Determine the (X, Y) coordinate at the center of the cell enclosing the given text.  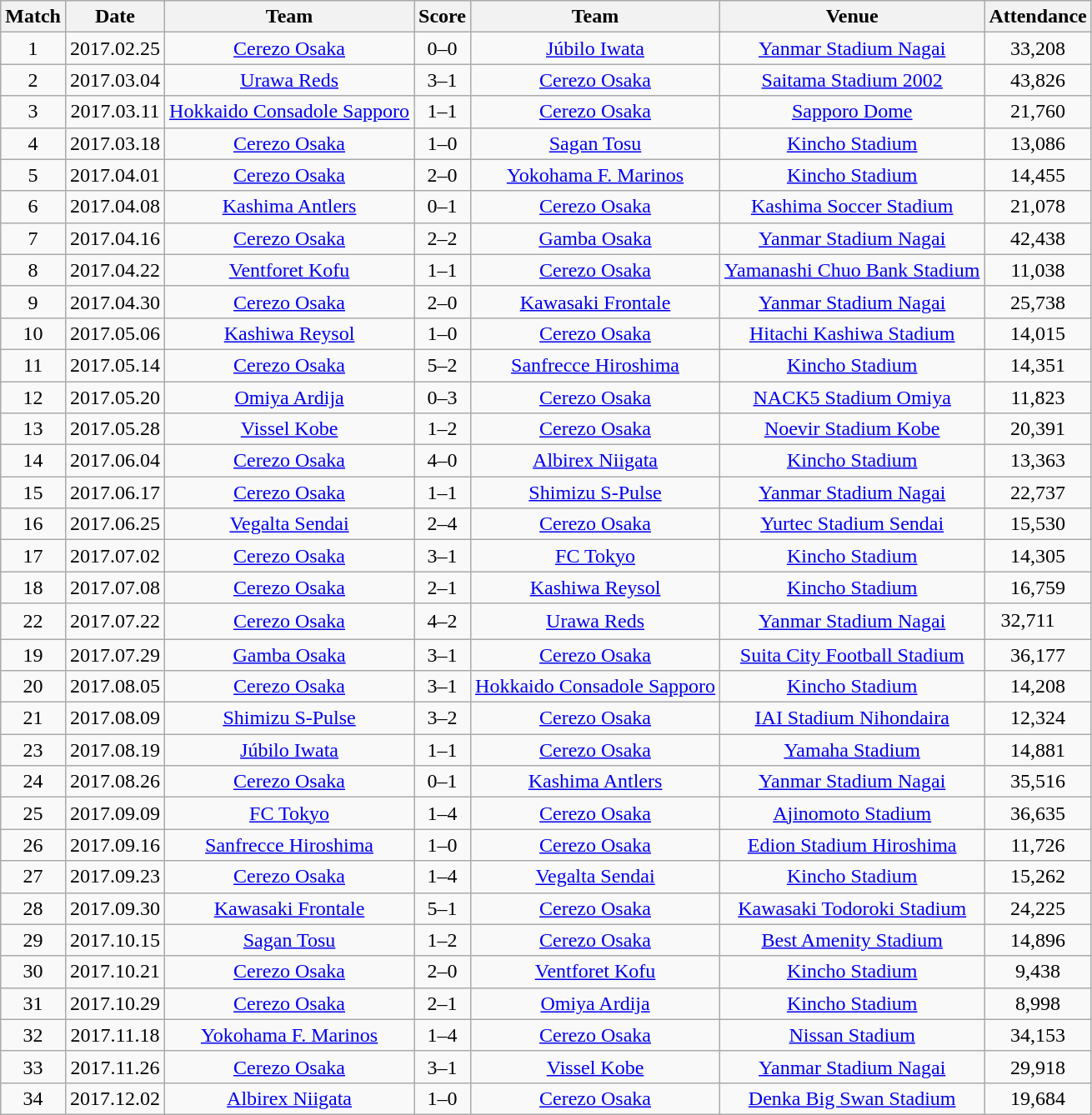
Kawasaki Todoroki Stadium (852, 908)
25 (33, 813)
8,998 (1038, 1003)
15,530 (1038, 524)
24 (33, 782)
2017.09.23 (115, 877)
23 (33, 750)
2017.07.08 (115, 587)
2017.05.28 (115, 429)
21,078 (1038, 207)
16 (33, 524)
20 (33, 687)
19 (33, 654)
2017.04.16 (115, 238)
2017.05.20 (115, 397)
17 (33, 556)
5–1 (443, 908)
2017.08.05 (115, 687)
27 (33, 877)
14,881 (1038, 750)
22 (33, 622)
13,086 (1038, 143)
3–2 (443, 718)
Noevir Stadium Kobe (852, 429)
Ajinomoto Stadium (852, 813)
25,738 (1038, 302)
3 (33, 112)
0–0 (443, 48)
2017.04.08 (115, 207)
Edion Stadium Hiroshima (852, 845)
4–0 (443, 461)
15 (33, 492)
29,918 (1038, 1067)
11,038 (1038, 270)
Sapporo Dome (852, 112)
36,177 (1038, 654)
14,896 (1038, 940)
Nissan Stadium (852, 1035)
Yurtec Stadium Sendai (852, 524)
4 (33, 143)
2017.10.21 (115, 972)
2017.06.04 (115, 461)
2017.08.26 (115, 782)
14,208 (1038, 687)
2017.07.29 (115, 654)
43,826 (1038, 80)
22,737 (1038, 492)
2017.10.29 (115, 1003)
26 (33, 845)
10 (33, 333)
33,208 (1038, 48)
2017.09.30 (115, 908)
2017.09.09 (115, 813)
12 (33, 397)
11,726 (1038, 845)
Match (33, 17)
0–3 (443, 397)
Score (443, 17)
2017.02.25 (115, 48)
13 (33, 429)
35,516 (1038, 782)
32,711 (1038, 622)
2017.10.15 (115, 940)
Best Amenity Stadium (852, 940)
9 (33, 302)
2017.03.11 (115, 112)
2017.07.02 (115, 556)
33 (33, 1067)
2017.12.02 (115, 1098)
Saitama Stadium 2002 (852, 80)
28 (33, 908)
2017.08.19 (115, 750)
24,225 (1038, 908)
5 (33, 175)
2017.05.14 (115, 365)
Date (115, 17)
8 (33, 270)
2017.11.26 (115, 1067)
31 (33, 1003)
1 (33, 48)
2017.05.06 (115, 333)
21 (33, 718)
2–2 (443, 238)
30 (33, 972)
15,262 (1038, 877)
20,391 (1038, 429)
14,305 (1038, 556)
Venue (852, 17)
7 (33, 238)
NACK5 Stadium Omiya (852, 397)
14,455 (1038, 175)
Kashima Soccer Stadium (852, 207)
2017.03.04 (115, 80)
Suita City Football Stadium (852, 654)
19,684 (1038, 1098)
2017.08.09 (115, 718)
12,324 (1038, 718)
Yamanashi Chuo Bank Stadium (852, 270)
Denka Big Swan Stadium (852, 1098)
Yamaha Stadium (852, 750)
2017.09.16 (115, 845)
11,823 (1038, 397)
2017.04.01 (115, 175)
16,759 (1038, 587)
13,363 (1038, 461)
2–4 (443, 524)
14,015 (1038, 333)
2017.07.22 (115, 622)
2017.06.17 (115, 492)
14 (33, 461)
14,351 (1038, 365)
21,760 (1038, 112)
18 (33, 587)
Hitachi Kashiwa Stadium (852, 333)
IAI Stadium Nihondaira (852, 718)
34 (33, 1098)
36,635 (1038, 813)
2017.04.22 (115, 270)
2017.06.25 (115, 524)
2017.03.18 (115, 143)
4–2 (443, 622)
32 (33, 1035)
9,438 (1038, 972)
2 (33, 80)
42,438 (1038, 238)
2017.04.30 (115, 302)
29 (33, 940)
2017.11.18 (115, 1035)
34,153 (1038, 1035)
11 (33, 365)
5–2 (443, 365)
Attendance (1038, 17)
6 (33, 207)
